From the cell containing the given text, extract its center point as (x, y) coordinate. 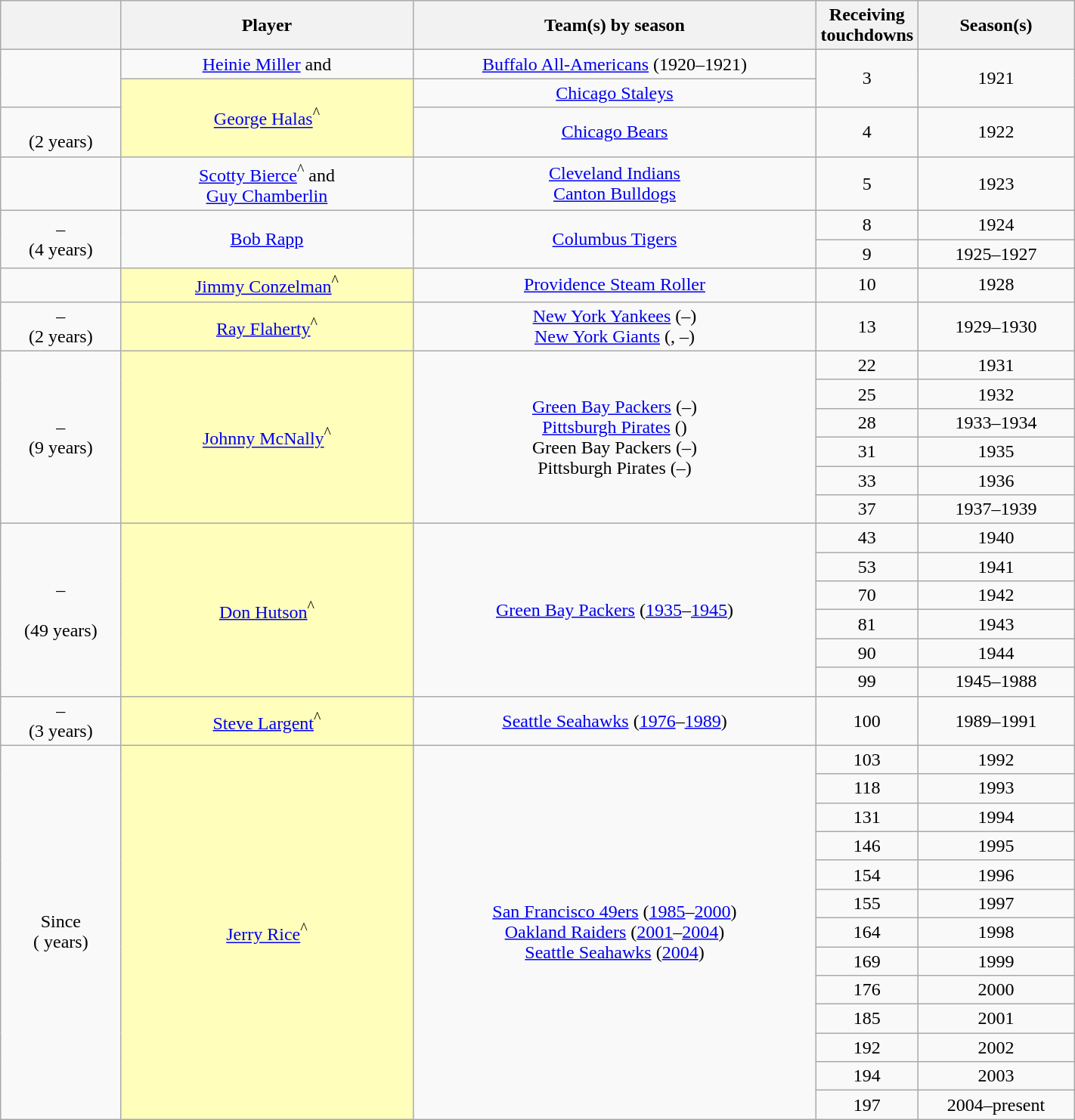
–(9 years) (60, 437)
197 (867, 1105)
53 (867, 567)
Cleveland IndiansCanton Bulldogs (615, 184)
George Halas^ (267, 118)
1929–1930 (996, 326)
155 (867, 903)
1999 (996, 961)
1942 (996, 596)
1925–1927 (996, 254)
Providence Steam Roller (615, 286)
Jimmy Conzelman^ (267, 286)
Seattle Seahawks (1976–1989) (615, 721)
1924 (996, 225)
10 (867, 286)
Columbus Tigers (615, 240)
Ray Flaherty^ (267, 326)
13 (867, 326)
9 (867, 254)
31 (867, 451)
Heinie Miller and (267, 64)
28 (867, 422)
43 (867, 538)
81 (867, 624)
2003 (996, 1076)
1936 (996, 481)
118 (867, 788)
Team(s) by season (615, 26)
Receiving touchdowns (867, 26)
1922 (996, 131)
–(4 years) (60, 240)
Don Hutson^ (267, 610)
New York Yankees (–) New York Giants (, –) (615, 326)
192 (867, 1047)
2002 (996, 1047)
1994 (996, 817)
164 (867, 932)
99 (867, 682)
Bob Rapp (267, 240)
Steve Largent^ (267, 721)
– (49 years) (60, 610)
33 (867, 481)
3 (867, 79)
– (3 years) (60, 721)
1945–1988 (996, 682)
Jerry Rice^ (267, 933)
1992 (996, 760)
194 (867, 1076)
Chicago Bears (615, 131)
Green Bay Packers (–) Pittsburgh Pirates () Green Bay Packers (–)Pittsburgh Pirates (–) (615, 437)
37 (867, 509)
–(2 years) (60, 326)
90 (867, 653)
1935 (996, 451)
100 (867, 721)
176 (867, 990)
4 (867, 131)
1998 (996, 932)
146 (867, 846)
1993 (996, 788)
1921 (996, 79)
1932 (996, 394)
1931 (996, 365)
Green Bay Packers (1935–1945) (615, 610)
70 (867, 596)
1940 (996, 538)
1937–1939 (996, 509)
154 (867, 874)
169 (867, 961)
2000 (996, 990)
1995 (996, 846)
2004–present (996, 1105)
5 (867, 184)
185 (867, 1019)
131 (867, 817)
Since ( years) (60, 933)
25 (867, 394)
Johnny McNally^ (267, 437)
Scotty Bierce^ and Guy Chamberlin (267, 184)
8 (867, 225)
Season(s) (996, 26)
1941 (996, 567)
2001 (996, 1019)
1928 (996, 286)
Player (267, 26)
Chicago Staleys (615, 93)
Buffalo All-Americans (1920–1921) (615, 64)
(2 years) (60, 131)
1997 (996, 903)
1996 (996, 874)
1944 (996, 653)
103 (867, 760)
22 (867, 365)
1943 (996, 624)
1923 (996, 184)
San Francisco 49ers (1985–2000)Oakland Raiders (2001–2004)Seattle Seahawks (2004) (615, 933)
1933–1934 (996, 422)
1989–1991 (996, 721)
